Find where the given text appears and provide that cell's center as (X, Y) coordinate. 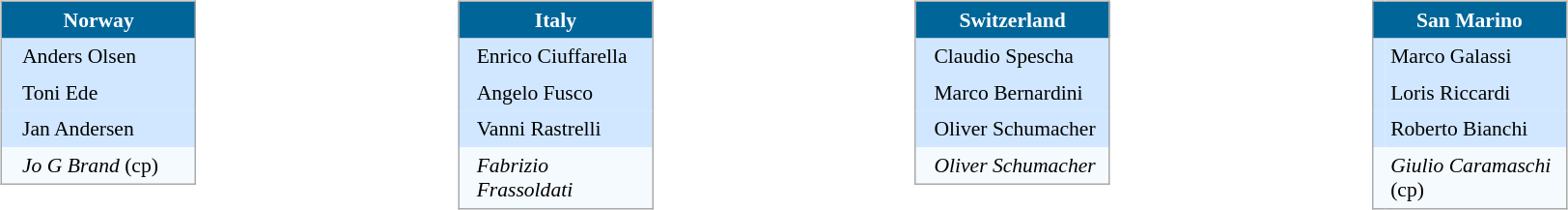
Enrico Ciuffarella (562, 57)
Vanni Rastrelli (562, 129)
Jan Andersen (106, 129)
Norway (98, 19)
Loris Riccardi (1475, 93)
San Marino (1470, 19)
Anders Olsen (106, 57)
Angelo Fusco (562, 93)
Jo G Brand (cp) (106, 165)
Switzerland (1012, 19)
Marco Galassi (1475, 57)
Marco Bernardini (1019, 93)
Roberto Bianchi (1475, 129)
Toni Ede (106, 93)
Fabrizio Frassoldati (562, 178)
Italy (556, 19)
Giulio Caramaschi (cp) (1475, 178)
Claudio Spescha (1019, 57)
